Extract the [x, y] coordinate from the center of the cell holding the provided text.  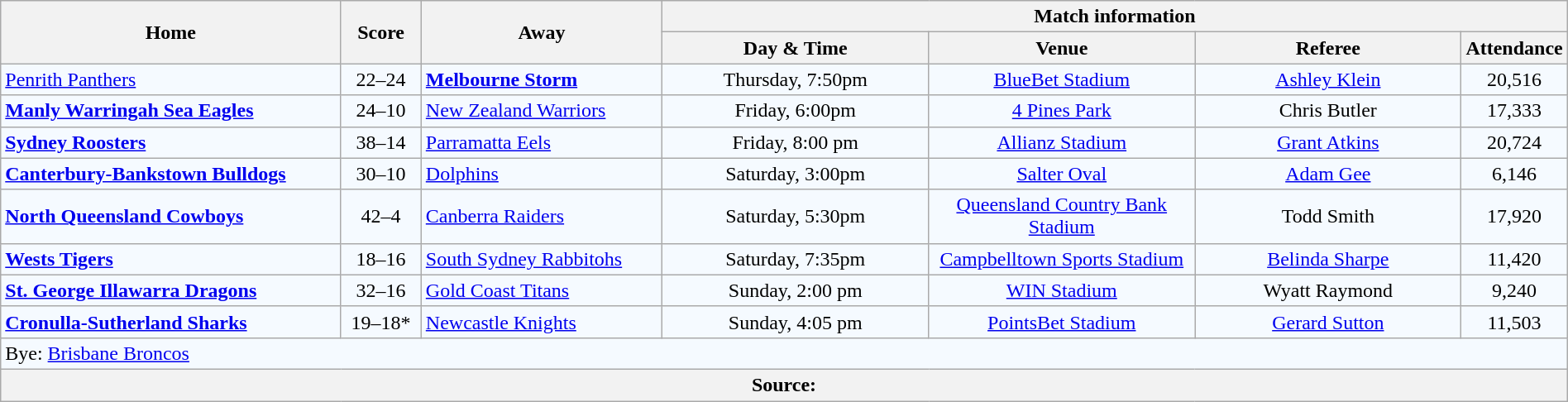
42–4 [380, 217]
Canterbury-Bankstown Bulldogs [170, 174]
6,146 [1514, 174]
Day & Time [796, 48]
Manly Warringah Sea Eagles [170, 111]
Chris Butler [1328, 111]
20,516 [1514, 79]
Campbelltown Sports Stadium [1062, 259]
Referee [1328, 48]
Venue [1062, 48]
30–10 [380, 174]
Gerard Sutton [1328, 322]
Away [541, 32]
Score [380, 32]
Saturday, 5:30pm [796, 217]
WIN Stadium [1062, 290]
11,503 [1514, 322]
Todd Smith [1328, 217]
Wests Tigers [170, 259]
22–24 [380, 79]
Friday, 6:00pm [796, 111]
38–14 [380, 142]
St. George Illawarra Dragons [170, 290]
18–16 [380, 259]
South Sydney Rabbitohs [541, 259]
Parramatta Eels [541, 142]
Adam Gee [1328, 174]
Match information [1115, 17]
20,724 [1514, 142]
Sunday, 4:05 pm [796, 322]
Sydney Roosters [170, 142]
24–10 [380, 111]
Newcastle Knights [541, 322]
Saturday, 3:00pm [796, 174]
Thursday, 7:50pm [796, 79]
Allianz Stadium [1062, 142]
Saturday, 7:35pm [796, 259]
Attendance [1514, 48]
9,240 [1514, 290]
4 Pines Park [1062, 111]
Melbourne Storm [541, 79]
Cronulla-Sutherland Sharks [170, 322]
Home [170, 32]
Bye: Brisbane Broncos [784, 353]
Friday, 8:00 pm [796, 142]
Wyatt Raymond [1328, 290]
Canberra Raiders [541, 217]
New Zealand Warriors [541, 111]
Gold Coast Titans [541, 290]
Belinda Sharpe [1328, 259]
11,420 [1514, 259]
Ashley Klein [1328, 79]
PointsBet Stadium [1062, 322]
North Queensland Cowboys [170, 217]
19–18* [380, 322]
Dolphins [541, 174]
17,333 [1514, 111]
BlueBet Stadium [1062, 79]
32–16 [380, 290]
Penrith Panthers [170, 79]
Queensland Country Bank Stadium [1062, 217]
Salter Oval [1062, 174]
Grant Atkins [1328, 142]
17,920 [1514, 217]
Sunday, 2:00 pm [796, 290]
Source: [784, 385]
